For the text-containing cell, return its midpoint in [x, y] coordinate format. 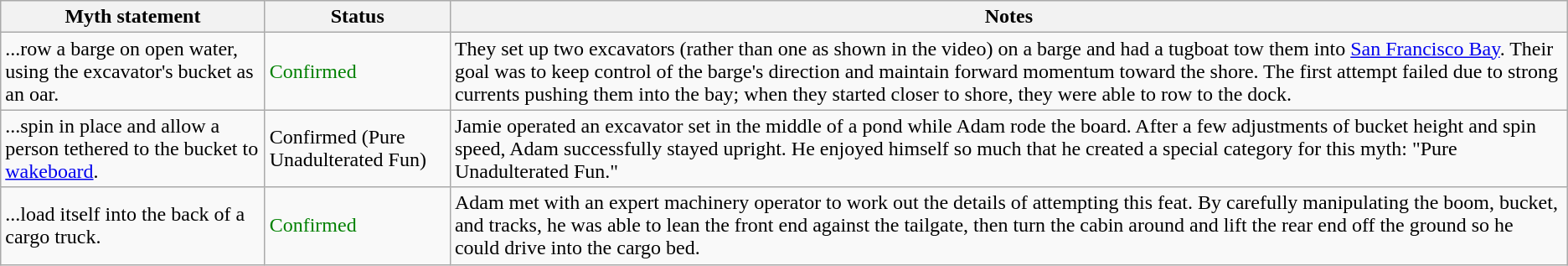
Confirmed (Pure Unadulterated Fun) [357, 149]
Notes [1008, 17]
...spin in place and allow a person tethered to the bucket to wakeboard. [132, 149]
Myth statement [132, 17]
Status [357, 17]
...load itself into the back of a cargo truck. [132, 226]
...row a barge on open water, using the excavator's bucket as an oar. [132, 71]
